Capture the cell that displays the provided text and extract its (x, y) central coordinate. 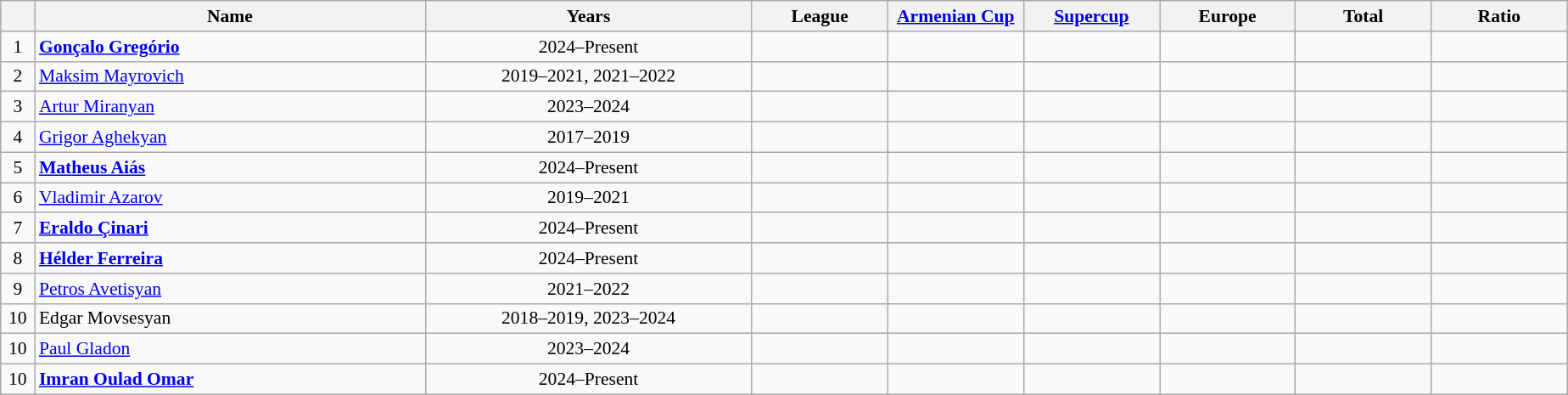
2 (18, 76)
6 (18, 198)
Edgar Movsesyan (230, 319)
2018–2019, 2023–2024 (589, 319)
Matheus Aiás (230, 167)
3 (18, 107)
Eraldo Çinari (230, 229)
4 (18, 138)
Gonçalo Gregório (230, 47)
2019–2021 (589, 198)
Vladimir Azarov (230, 198)
Total (1364, 16)
Imran Oulad Omar (230, 380)
Maksim Mayrovich (230, 76)
League (820, 16)
Supercup (1091, 16)
Petros Avetisyan (230, 289)
Hélder Ferreira (230, 258)
Europe (1227, 16)
Years (589, 16)
2019–2021, 2021–2022 (589, 76)
Name (230, 16)
Ratio (1499, 16)
Grigor Aghekyan (230, 138)
8 (18, 258)
Paul Gladon (230, 349)
1 (18, 47)
Artur Miranyan (230, 107)
2021–2022 (589, 289)
7 (18, 229)
Armenian Cup (955, 16)
9 (18, 289)
2017–2019 (589, 138)
5 (18, 167)
